Detect which cell encompasses the target text, then output its (x, y) center coordinate. 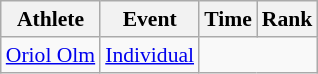
Time (228, 19)
Oriol Olm (50, 55)
Athlete (50, 19)
Individual (150, 55)
Rank (288, 19)
Event (150, 19)
